Determine the (X, Y) coordinate at the center of the cell enclosing the given text.  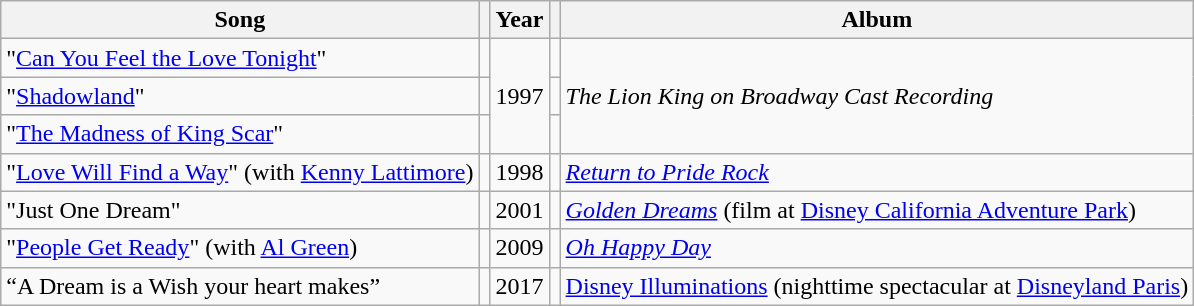
Year (520, 20)
Oh Happy Day (877, 248)
"The Madness of King Scar" (240, 134)
"People Get Ready" (with Al Green) (240, 248)
Golden Dreams (film at Disney California Adventure Park) (877, 210)
Album (877, 20)
2001 (520, 210)
1997 (520, 96)
"Love Will Find a Way" (with Kenny Lattimore) (240, 172)
The Lion King on Broadway Cast Recording (877, 96)
1998 (520, 172)
2017 (520, 286)
2009 (520, 248)
"Can You Feel the Love Tonight" (240, 58)
Return to Pride Rock (877, 172)
"Shadowland" (240, 96)
Disney Illuminations (nighttime spectacular at Disneyland Paris) (877, 286)
Song (240, 20)
“A Dream is a Wish your heart makes” (240, 286)
"Just One Dream" (240, 210)
